Locate the cell with the specified text and output its [X, Y] center coordinate. 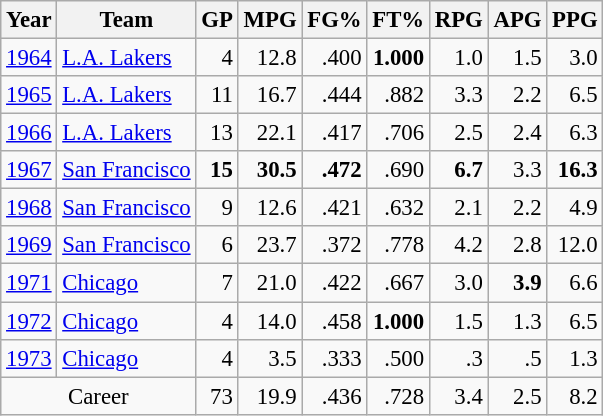
2.1 [458, 208]
23.7 [270, 245]
9 [217, 208]
16.7 [270, 95]
73 [217, 396]
.472 [334, 170]
.500 [398, 358]
.706 [398, 133]
.436 [334, 396]
APG [518, 20]
6.3 [575, 133]
30.5 [270, 170]
.417 [334, 133]
12.8 [270, 58]
19.9 [270, 396]
1967 [29, 170]
11 [217, 95]
.400 [334, 58]
3.9 [518, 283]
RPG [458, 20]
4.9 [575, 208]
1973 [29, 358]
.778 [398, 245]
Team [126, 20]
.422 [334, 283]
.444 [334, 95]
1972 [29, 321]
6.6 [575, 283]
1964 [29, 58]
1.0 [458, 58]
1969 [29, 245]
Career [98, 396]
GP [217, 20]
7 [217, 283]
14.0 [270, 321]
12.0 [575, 245]
MPG [270, 20]
.3 [458, 358]
13 [217, 133]
1971 [29, 283]
3.5 [270, 358]
.372 [334, 245]
2.4 [518, 133]
8.2 [575, 396]
.333 [334, 358]
PPG [575, 20]
6 [217, 245]
1968 [29, 208]
2.8 [518, 245]
4.2 [458, 245]
.458 [334, 321]
.421 [334, 208]
.882 [398, 95]
.667 [398, 283]
3.4 [458, 396]
21.0 [270, 283]
.632 [398, 208]
FT% [398, 20]
15 [217, 170]
16.3 [575, 170]
.690 [398, 170]
1965 [29, 95]
.728 [398, 396]
Year [29, 20]
6.7 [458, 170]
.5 [518, 358]
12.6 [270, 208]
FG% [334, 20]
22.1 [270, 133]
1966 [29, 133]
